Identify which cell holds the provided text, then report its (x, y) central coordinate. 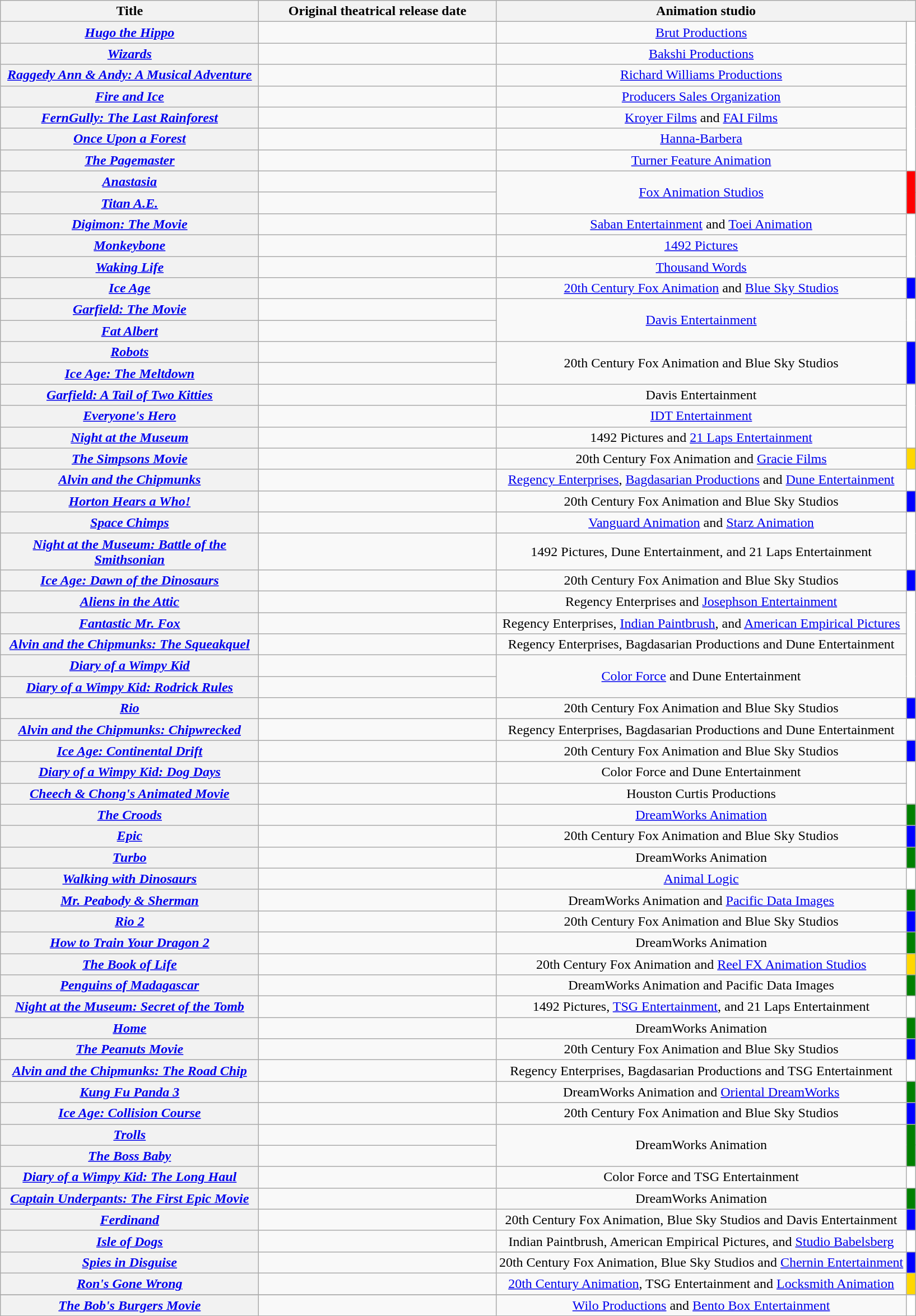
Brut Productions (701, 32)
The Boss Baby (130, 1156)
Regency Enterprises, Bagdasarian Productions and TSG Entertainment (701, 1071)
Night at the Museum (130, 437)
Diary of a Wimpy Kid (130, 666)
Alvin and the Chipmunks: The Road Chip (130, 1071)
Diary of a Wimpy Kid: Dog Days (130, 772)
Home (130, 1028)
1492 Pictures (701, 245)
Saban Entertainment and Toei Animation (701, 224)
The Pagemaster (130, 160)
The Peanuts Movie (130, 1049)
Fox Animation Studios (701, 192)
Vanguard Animation and Starz Animation (701, 522)
Ferdinand (130, 1220)
Alvin and the Chipmunks: Chipwrecked (130, 730)
Ron's Gone Wrong (130, 1284)
Regency Enterprises, Indian Paintbrush, and American Empirical Pictures (701, 623)
Indian Paintbrush, American Empirical Pictures, and Studio Babelsberg (701, 1241)
Night at the Museum: Battle of the Smithsonian (130, 551)
Cheech & Chong's Animated Movie (130, 794)
Wilo Productions and Bento Box Entertainment (701, 1305)
20th Century Fox Animation and Gracie Films (701, 459)
Regency Enterprises and Josephson Entertainment (701, 601)
Ice Age (130, 288)
20th Century Fox Animation and Reel FX Animation Studios (701, 964)
Aliens in the Attic (130, 601)
Turbo (130, 857)
The Croods (130, 815)
Rio 2 (130, 921)
How to Train Your Dragon 2 (130, 942)
Spies in Disguise (130, 1262)
Rio (130, 708)
The Bob's Burgers Movie (130, 1305)
Diary of a Wimpy Kid: The Long Haul (130, 1177)
Animal Logic (701, 879)
Epic (130, 836)
Horton Hears a Who! (130, 501)
Turner Feature Animation (701, 160)
Ice Age: Collision Course (130, 1113)
Raggedy Ann & Andy: A Musical Adventure (130, 75)
Walking with Dinosaurs (130, 879)
Hanna-Barbera (701, 139)
Original theatrical release date (378, 11)
Robots (130, 352)
Garfield: A Tail of Two Kitties (130, 395)
Penguins of Madagascar (130, 986)
Houston Curtis Productions (701, 794)
IDT Entertainment (701, 416)
Mr. Peabody & Sherman (130, 900)
FernGully: The Last Rainforest (130, 118)
Thousand Words (701, 267)
Fire and Ice (130, 96)
Fantastic Mr. Fox (130, 623)
Isle of Dogs (130, 1241)
DreamWorks Animation and Oriental DreamWorks (701, 1092)
Alvin and the Chipmunks: The Squeakquel (130, 645)
20th Century Animation, TSG Entertainment and Locksmith Animation (701, 1284)
Diary of a Wimpy Kid: Rodrick Rules (130, 687)
Garfield: The Movie (130, 310)
The Book of Life (130, 964)
Waking Life (130, 267)
Trolls (130, 1135)
Ice Age: Dawn of the Dinosaurs (130, 580)
Alvin and the Chipmunks (130, 480)
Animation studio (706, 11)
1492 Pictures, TSG Entertainment, and 21 Laps Entertainment (701, 1007)
Captain Underpants: The First Epic Movie (130, 1198)
Kung Fu Panda 3 (130, 1092)
Digimon: The Movie (130, 224)
Hugo the Hippo (130, 32)
Night at the Museum: Secret of the Tomb (130, 1007)
1492 Pictures and 21 Laps Entertainment (701, 437)
Wizards (130, 54)
20th Century Fox Animation, Blue Sky Studios and Chernin Entertainment (701, 1262)
Space Chimps (130, 522)
Kroyer Films and FAI Films (701, 118)
Richard Williams Productions (701, 75)
Ice Age: The Meltdown (130, 374)
Anastasia (130, 181)
Producers Sales Organization (701, 96)
Monkeybone (130, 245)
The Simpsons Movie (130, 459)
Ice Age: Continental Drift (130, 751)
Color Force and TSG Entertainment (701, 1177)
Titan A.E. (130, 203)
Once Upon a Forest (130, 139)
Everyone's Hero (130, 416)
Title (130, 11)
1492 Pictures, Dune Entertainment, and 21 Laps Entertainment (701, 551)
20th Century Fox Animation, Blue Sky Studios and Davis Entertainment (701, 1220)
Fat Albert (130, 331)
Bakshi Productions (701, 54)
